Return [x, y] of the center of cell containing provided text 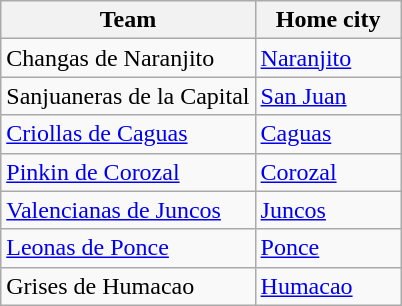
Sanjuaneras de la Capital [128, 96]
Humacao [328, 286]
Ponce [328, 248]
Leonas de Ponce [128, 248]
Juncos [328, 210]
Changas de Naranjito [128, 58]
Criollas de Caguas [128, 134]
Naranjito [328, 58]
Grises de Humacao [128, 286]
San Juan [328, 96]
Caguas [328, 134]
Valencianas de Juncos [128, 210]
Pinkin de Corozal [128, 172]
Home city [328, 20]
Team [128, 20]
Corozal [328, 172]
